From the cell containing the given text, extract its center point as (x, y) coordinate. 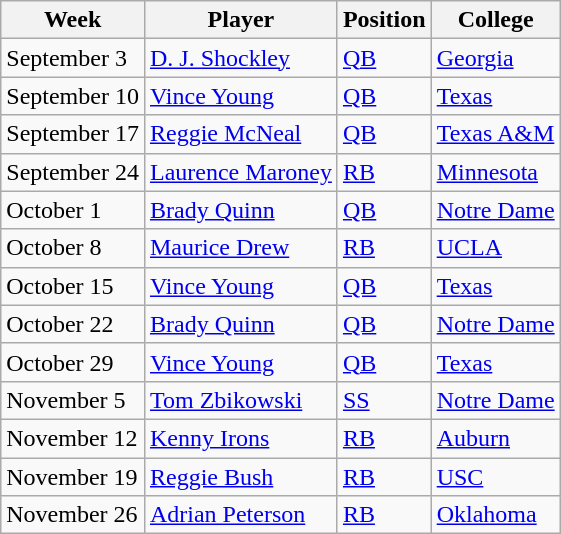
Reggie Bush (240, 477)
November 5 (73, 400)
Week (73, 20)
Auburn (496, 438)
UCLA (496, 248)
October 1 (73, 210)
Oklahoma (496, 515)
September 24 (73, 172)
Adrian Peterson (240, 515)
Texas A&M (496, 134)
November 19 (73, 477)
Kenny Irons (240, 438)
Position (384, 20)
SS (384, 400)
November 26 (73, 515)
College (496, 20)
USC (496, 477)
November 12 (73, 438)
September 17 (73, 134)
Maurice Drew (240, 248)
Player (240, 20)
September 10 (73, 96)
October 22 (73, 324)
Georgia (496, 58)
September 3 (73, 58)
October 29 (73, 362)
D. J. Shockley (240, 58)
Reggie McNeal (240, 134)
October 8 (73, 248)
October 15 (73, 286)
Tom Zbikowski (240, 400)
Minnesota (496, 172)
Laurence Maroney (240, 172)
